Pinpoint the cell where the given text exists, returning its (X, Y) midpoint coordinate. 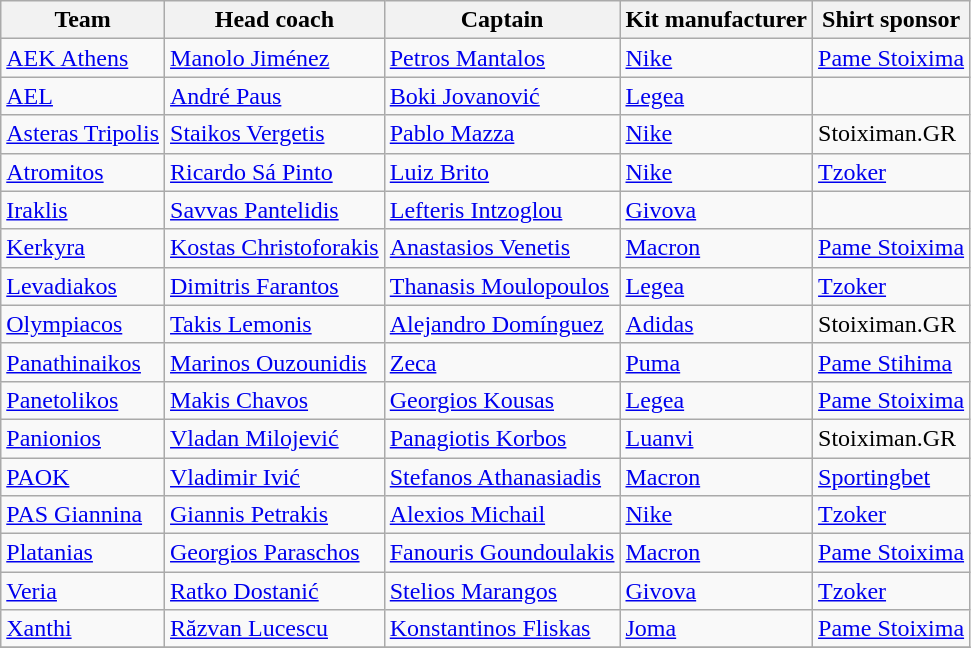
Vladan Milojević (275, 438)
Ratko Dostanić (275, 591)
PAOK (83, 477)
Dimitris Farantos (275, 286)
André Paus (275, 96)
Georgios Paraschos (275, 553)
PAS Giannina (83, 515)
Makis Chavos (275, 400)
Panetolikos (83, 400)
Joma (716, 629)
Vladimir Ivić (275, 477)
Alejandro Domínguez (502, 324)
Răzvan Lucescu (275, 629)
Olympiacos (83, 324)
Pablo Mazza (502, 134)
Kostas Christoforakis (275, 248)
Konstantinos Fliskas (502, 629)
Anastasios Venetis (502, 248)
Stelios Marangos (502, 591)
Alexios Michail (502, 515)
Captain (502, 20)
Luiz Brito (502, 172)
Shirt sponsor (892, 20)
Panathinaikos (83, 362)
Adidas (716, 324)
Pame Stihima (892, 362)
Petros Mantalos (502, 58)
Takis Lemonis (275, 324)
Puma (716, 362)
Savvas Pantelidis (275, 210)
Giannis Petrakis (275, 515)
Panionios (83, 438)
Levadiakos (83, 286)
Zeca (502, 362)
Thanasis Moulopoulos (502, 286)
Ricardo Sá Pinto (275, 172)
Iraklis (83, 210)
Marinos Ouzounidis (275, 362)
Manolo Jiménez (275, 58)
AEL (83, 96)
Panagiotis Korbos (502, 438)
Atromitos (83, 172)
Sportingbet (892, 477)
Team (83, 20)
Lefteris Intzoglou (502, 210)
Kerkyra (83, 248)
Veria (83, 591)
Luanvi (716, 438)
Platanias (83, 553)
AEK Athens (83, 58)
Xanthi (83, 629)
Georgios Kousas (502, 400)
Asteras Tripolis (83, 134)
Fanouris Goundoulakis (502, 553)
Stefanos Athanasiadis (502, 477)
Staikos Vergetis (275, 134)
Boki Jovanović (502, 96)
Head coach (275, 20)
Kit manufacturer (716, 20)
